Locate the cell with the specified text and output its [x, y] center coordinate. 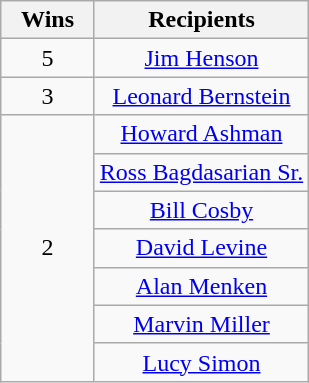
Leonard Bernstein [201, 96]
Ross Bagdasarian Sr. [201, 172]
3 [48, 96]
Wins [48, 20]
Alan Menken [201, 286]
David Levine [201, 248]
Jim Henson [201, 58]
Marvin Miller [201, 324]
Bill Cosby [201, 210]
5 [48, 58]
Recipients [201, 20]
2 [48, 248]
Howard Ashman [201, 134]
Lucy Simon [201, 362]
